Extract the (X, Y) coordinate from the center of the cell holding the provided text.  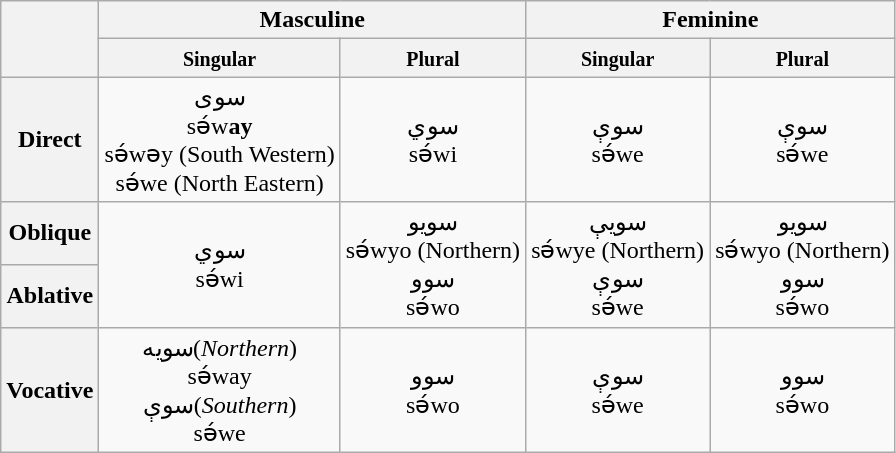
Feminine (710, 20)
سویې sə́wye (Northern)سوېsə́we (618, 264)
Direct (50, 140)
Oblique (50, 234)
سویه(Northern)sə́wayسوې(Southern)sə́we (220, 390)
سویsə́waysə́wəy (South Western)sə́we (North Eastern) (220, 140)
Masculine (312, 20)
Vocative (50, 390)
Ablative (50, 296)
